Search for the cell housing the specified text and yield its [x, y] center coordinate. 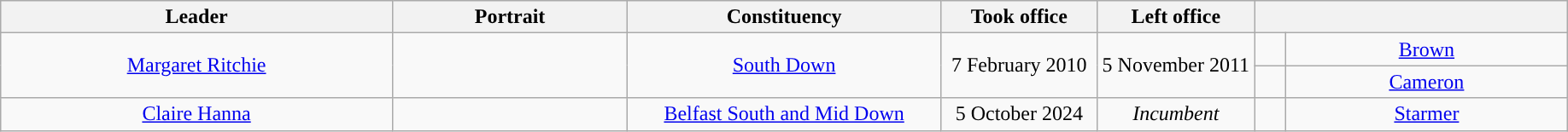
Belfast South and Mid Down [784, 114]
5 November 2011 [1175, 66]
Constituency [784, 17]
Incumbent [1175, 114]
Brown [1426, 49]
7 February 2010 [1020, 66]
Margaret Ritchie [196, 66]
Cameron [1426, 82]
Left office [1175, 17]
Leader [196, 17]
South Down [784, 66]
Portrait [509, 17]
Starmer [1426, 114]
Took office [1020, 17]
Claire Hanna [196, 114]
5 October 2024 [1020, 114]
